Output the [x, y] coordinate of the center of the cell containing the given text.  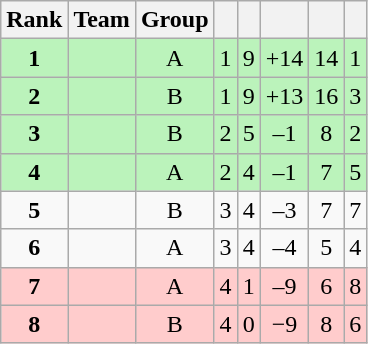
−9 [284, 324]
+14 [284, 58]
Rank [34, 20]
–3 [284, 210]
Team [102, 20]
14 [326, 58]
0 [248, 324]
16 [326, 96]
–9 [284, 286]
+13 [284, 96]
Group [174, 20]
–4 [284, 248]
